Determine the [x, y] coordinate at the center of the cell enclosing the given text.  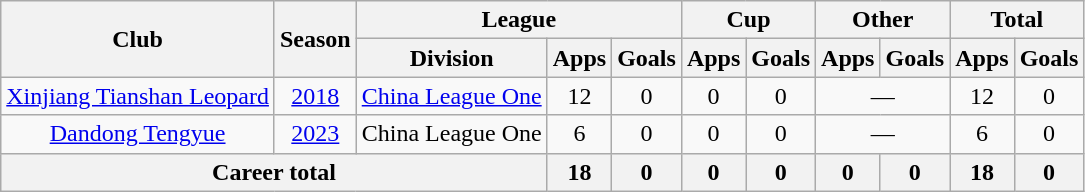
2023 [315, 134]
Cup [748, 20]
Club [138, 39]
Other [883, 20]
Career total [274, 172]
Total [1017, 20]
Division [452, 58]
Dandong Tengyue [138, 134]
2018 [315, 96]
Xinjiang Tianshan Leopard [138, 96]
Season [315, 39]
League [518, 20]
